Provide the (X, Y) coordinate of the cell's center where the given text is located.  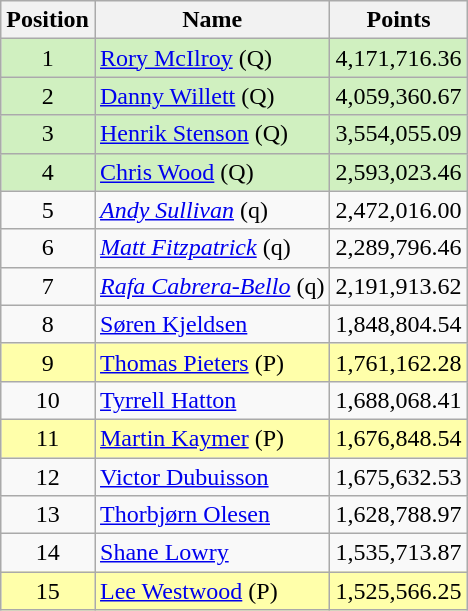
Victor Dubuisson (212, 477)
Henrik Stenson (Q) (212, 134)
2,191,913.62 (398, 286)
Thomas Pieters (P) (212, 362)
11 (48, 438)
10 (48, 400)
2,472,016.00 (398, 210)
2 (48, 96)
1,688,068.41 (398, 400)
2,289,796.46 (398, 248)
1,628,788.97 (398, 515)
3,554,055.09 (398, 134)
13 (48, 515)
12 (48, 477)
1,535,713.87 (398, 553)
14 (48, 553)
15 (48, 591)
4 (48, 172)
Martin Kaymer (P) (212, 438)
Tyrrell Hatton (212, 400)
5 (48, 210)
Name (212, 20)
Thorbjørn Olesen (212, 515)
Position (48, 20)
Points (398, 20)
Rory McIlroy (Q) (212, 58)
9 (48, 362)
1,848,804.54 (398, 324)
Andy Sullivan (q) (212, 210)
Matt Fitzpatrick (q) (212, 248)
1,525,566.25 (398, 591)
4,171,716.36 (398, 58)
2,593,023.46 (398, 172)
Shane Lowry (212, 553)
Chris Wood (Q) (212, 172)
3 (48, 134)
1,761,162.28 (398, 362)
Danny Willett (Q) (212, 96)
1,675,632.53 (398, 477)
Lee Westwood (P) (212, 591)
8 (48, 324)
6 (48, 248)
7 (48, 286)
1,676,848.54 (398, 438)
Rafa Cabrera-Bello (q) (212, 286)
4,059,360.67 (398, 96)
1 (48, 58)
Søren Kjeldsen (212, 324)
